Extract the (X, Y) coordinate from the center of the cell holding the provided text.  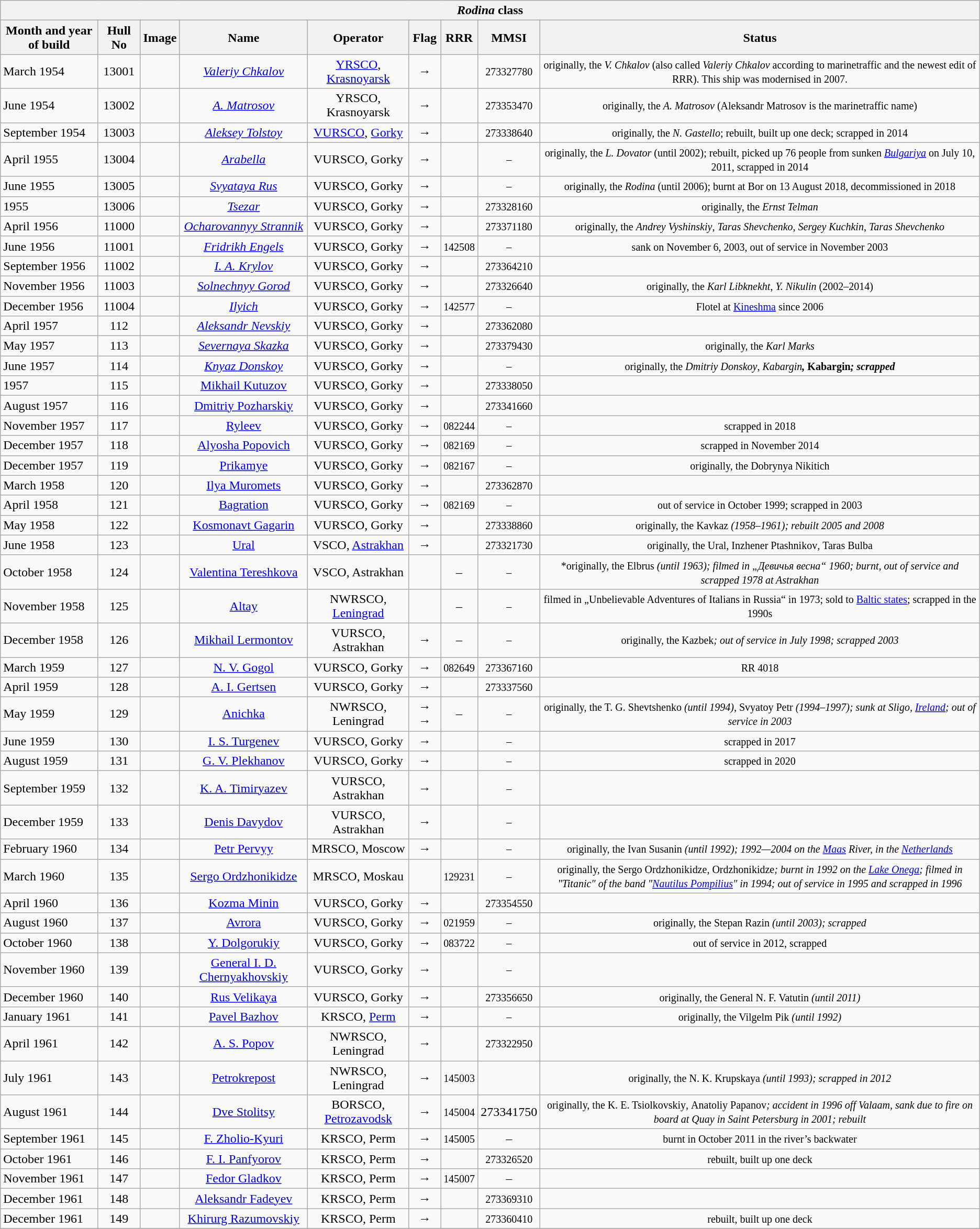
MRSCO, Moskau (358, 876)
273379430 (509, 346)
11003 (119, 286)
145007 (460, 1179)
113 (119, 346)
scrapped in 2018 (760, 426)
273341660 (509, 406)
273321730 (509, 545)
1955 (49, 206)
A. I. Gertsen (244, 687)
Ilyich (244, 306)
Flotel at Kineshma since 2006 (760, 306)
Anichka (244, 714)
Status (760, 38)
083722 (460, 943)
Y. Dolgorukiy (244, 943)
April 1957 (49, 326)
122 (119, 525)
273326640 (509, 286)
out of service in 2012, scrapped (760, 943)
137 (119, 923)
273362080 (509, 326)
119 (119, 465)
originally, the N. Gastello; rebuilt, built up one deck; scrapped in 2014 (760, 132)
143 (119, 1077)
273362870 (509, 485)
June 1956 (49, 246)
October 1961 (49, 1159)
Petr Pervyy (244, 849)
Altay (244, 606)
A. Matrosov (244, 106)
scrapped in 2017 (760, 741)
Image (160, 38)
November 1957 (49, 426)
Kozma Minin (244, 903)
11001 (119, 246)
124 (119, 572)
142 (119, 1044)
Solnechnyy Gorod (244, 286)
originally, the Ural, Inzhener Ptashnikov, Taras Bulba (760, 545)
Name (244, 38)
Arabella (244, 159)
RRR (460, 38)
13003 (119, 132)
118 (119, 445)
Ilya Muromets (244, 485)
originally, the Stepan Razin (until 2003); scrapped (760, 923)
scrapped in 2020 (760, 761)
June 1957 (49, 366)
149 (119, 1219)
out of service in October 1999; scrapped in 2003 (760, 505)
originally, the N. K. Krupskaya (until 1993); scrapped in 2012 (760, 1077)
142577 (460, 306)
13006 (119, 206)
Hull No (119, 38)
273327780 (509, 71)
G. V. Plekhanov (244, 761)
General I. D. Chernyakhovskiy (244, 969)
MRSCO, Moscow (358, 849)
112 (119, 326)
Alyosha Popovich (244, 445)
March 1954 (49, 71)
March 1960 (49, 876)
13002 (119, 106)
originally, the L. Dovator (until 2002); rebuilt, picked up 76 people from sunken Bulgariya on July 10, 2011, scrapped in 2014 (760, 159)
128 (119, 687)
Rodina class (490, 10)
November 1960 (49, 969)
May 1958 (49, 525)
December 1958 (49, 640)
131 (119, 761)
Operator (358, 38)
January 1961 (49, 1016)
142508 (460, 246)
129 (119, 714)
Ryleev (244, 426)
Khirurg Razumovskiy (244, 1219)
129231 (460, 876)
Severnaya Skazka (244, 346)
December 1960 (49, 997)
273337560 (509, 687)
originally, the Dmitriy Donskoy, Kabargin, Kabargin; scrapped (760, 366)
145003 (460, 1077)
021959 (460, 923)
273338860 (509, 525)
Mikhail Kutuzov (244, 386)
Denis Davydov (244, 822)
125 (119, 606)
11004 (119, 306)
originally, the Vilgelm Pik (until 1992) (760, 1016)
145 (119, 1139)
273326520 (509, 1159)
May 1957 (49, 346)
August 1961 (49, 1112)
originally, the Andrey Vyshinskiy, Taras Shevchenko, Sergey Kuchkin, Taras Shevchenko (760, 226)
originally, the Rodina (until 2006); burnt at Bor on 13 August 2018, decommissioned in 2018 (760, 186)
147 (119, 1179)
Valeriy Chkalov (244, 71)
133 (119, 822)
August 1957 (49, 406)
117 (119, 426)
114 (119, 366)
October 1958 (49, 572)
136 (119, 903)
April 1955 (49, 159)
130 (119, 741)
273341750 (509, 1112)
Aleksandr Nevskiy (244, 326)
April 1958 (49, 505)
139 (119, 969)
Fedor Gladkov (244, 1179)
132 (119, 788)
121 (119, 505)
273354550 (509, 903)
273367160 (509, 667)
MMSI (509, 38)
December 1959 (49, 822)
September 1954 (49, 132)
13004 (119, 159)
scrapped in November 2014 (760, 445)
Rus Velikaya (244, 997)
127 (119, 667)
originally, the V. Chkalov (also called Valeriy Chkalov according to marinetraffic and the newest edit of RRR). This ship was modernised in 2007. (760, 71)
November 1958 (49, 606)
originally, the General N. F. Vatutin (until 2011) (760, 997)
11002 (119, 266)
BORSCO, Petrozavodsk (358, 1112)
273328160 (509, 206)
November 1961 (49, 1179)
June 1954 (49, 106)
11000 (119, 226)
burnt in October 2011 in the river’s backwater (760, 1139)
originally, the Ivan Susanin (until 1992); 1992—2004 on the Maas River, in the Netherlands (760, 849)
Pavel Bazhov (244, 1016)
273371180 (509, 226)
September 1956 (49, 266)
Kosmonavt Gagarin (244, 525)
April 1956 (49, 226)
146 (119, 1159)
1957 (49, 386)
Sergo Ordzhonikidze (244, 876)
Tsezar (244, 206)
April 1961 (49, 1044)
Fridrikh Engels (244, 246)
116 (119, 406)
originally, the Kavkaz (1958–1961); rebuilt 2005 and 2008 (760, 525)
126 (119, 640)
Ural (244, 545)
February 1960 (49, 849)
273338640 (509, 132)
Flag (425, 38)
October 1960 (49, 943)
273338050 (509, 386)
Prikamye (244, 465)
sank on November 6, 2003, out of service in November 2003 (760, 246)
Aleksandr Fadeyev (244, 1199)
Dmitriy Pozharskiy (244, 406)
134 (119, 849)
Valentina Tereshkova (244, 572)
13001 (119, 71)
115 (119, 386)
Mikhail Lermontov (244, 640)
082244 (460, 426)
Dve Stolitsy (244, 1112)
RR 4018 (760, 667)
13005 (119, 186)
filmed in „Unbelievable Adventures of Italians in Russia“ in 1973; sold to Baltic states; scrapped in the 1990s (760, 606)
August 1960 (49, 923)
Ocharovannyy Strannik (244, 226)
273356650 (509, 997)
June 1955 (49, 186)
May 1959 (49, 714)
135 (119, 876)
273369310 (509, 1199)
Petrokrepost (244, 1077)
originally, the A. Matrosov (Aleksandr Matrosov is the marinetraffic name) (760, 106)
273360410 (509, 1219)
November 1956 (49, 286)
March 1958 (49, 485)
140 (119, 997)
273364210 (509, 266)
F. Zholio-Kyuri (244, 1139)
April 1960 (49, 903)
originally, the Karl Libknekht, Y. Nikulin (2002–2014) (760, 286)
141 (119, 1016)
123 (119, 545)
September 1959 (49, 788)
120 (119, 485)
June 1958 (49, 545)
originally, the Ernst Telman (760, 206)
273322950 (509, 1044)
Svyataya Rus (244, 186)
A. S. Popov (244, 1044)
K. A. Timiryazev (244, 788)
March 1959 (49, 667)
June 1959 (49, 741)
Aleksey Tolstoy (244, 132)
originally, the Kazbek; out of service in July 1998; scrapped 2003 (760, 640)
*originally, the Elbrus (until 1963); filmed in „Девичья весна“ 1960; burnt, out of service and scrapped 1978 at Astrakhan (760, 572)
originally, the T. G. Shevtshenko (until 1994), Svyatoy Petr (1994–1997); sunk at Sligo, Ireland; out of service in 2003 (760, 714)
082649 (460, 667)
December 1956 (49, 306)
148 (119, 1199)
138 (119, 943)
Avrora (244, 923)
July 1961 (49, 1077)
273353470 (509, 106)
Knyaz Donskoy (244, 366)
144 (119, 1112)
originally, the Karl Marks (760, 346)
September 1961 (49, 1139)
→ → (425, 714)
Month and year of build (49, 38)
I. S. Turgenev (244, 741)
N. V. Gogol (244, 667)
originally, the Dobrynya Nikitich (760, 465)
082167 (460, 465)
Bagration (244, 505)
April 1959 (49, 687)
August 1959 (49, 761)
145005 (460, 1139)
I. A. Krylov (244, 266)
F. I. Panfyorov (244, 1159)
145004 (460, 1112)
